Locate the cell with the specified text and output its [X, Y] center coordinate. 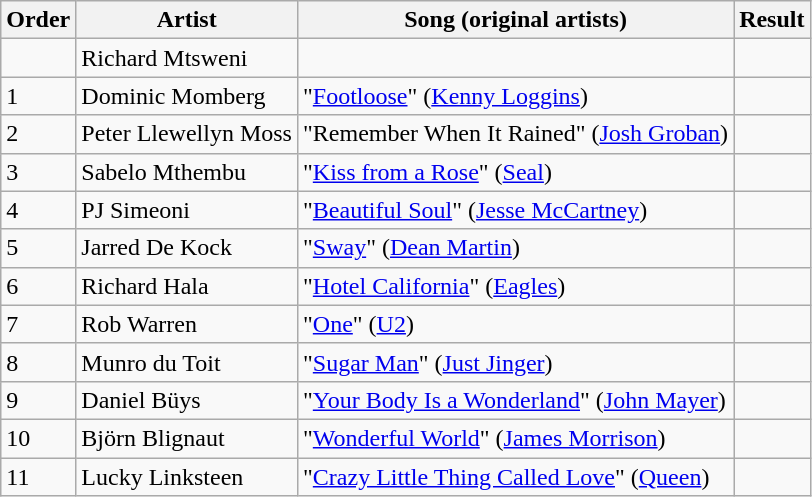
Jarred De Kock [187, 248]
"Your Body Is a Wonderland" (John Mayer) [515, 400]
"Beautiful Soul" (Jesse McCartney) [515, 210]
Peter Llewellyn Moss [187, 134]
6 [38, 286]
"Kiss from a Rose" (Seal) [515, 172]
"Crazy Little Thing Called Love" (Queen) [515, 477]
Order [38, 20]
"Sugar Man" (Just Jinger) [515, 362]
Dominic Momberg [187, 96]
Richard Hala [187, 286]
PJ Simeoni [187, 210]
9 [38, 400]
3 [38, 172]
5 [38, 248]
Result [772, 20]
Song (original artists) [515, 20]
Munro du Toit [187, 362]
Richard Mtsweni [187, 58]
10 [38, 438]
Rob Warren [187, 324]
"Hotel California" (Eagles) [515, 286]
2 [38, 134]
Björn Blignaut [187, 438]
4 [38, 210]
Lucky Linksteen [187, 477]
"Sway" (Dean Martin) [515, 248]
8 [38, 362]
1 [38, 96]
7 [38, 324]
"Remember When It Rained" (Josh Groban) [515, 134]
"Wonderful World" (James Morrison) [515, 438]
Artist [187, 20]
11 [38, 477]
"One" (U2) [515, 324]
Daniel Büys [187, 400]
Sabelo Mthembu [187, 172]
"Footloose" (Kenny Loggins) [515, 96]
